Find where the given text appears and provide that cell's center as (X, Y) coordinate. 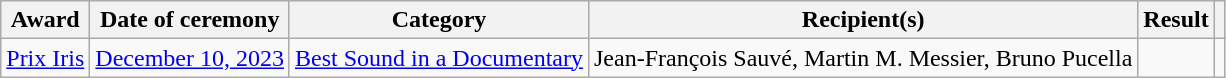
Recipient(s) (862, 20)
Award (46, 20)
Prix Iris (46, 58)
Category (438, 20)
December 10, 2023 (190, 58)
Result (1176, 20)
Date of ceremony (190, 20)
Jean-François Sauvé, Martin M. Messier, Bruno Pucella (862, 58)
Best Sound in a Documentary (438, 58)
